Capture the cell that displays the provided text and extract its (x, y) central coordinate. 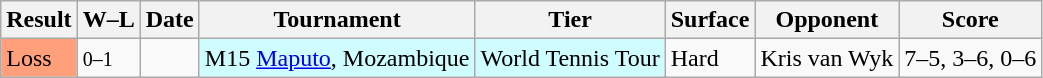
Kris van Wyk (827, 58)
Date (170, 20)
Loss (39, 58)
Tier (570, 20)
Result (39, 20)
M15 Maputo, Mozambique (337, 58)
Surface (710, 20)
0–1 (108, 58)
Opponent (827, 20)
Tournament (337, 20)
7–5, 3–6, 0–6 (970, 58)
W–L (108, 20)
Hard (710, 58)
World Tennis Tour (570, 58)
Score (970, 20)
